Identify which cell holds the provided text, then report its (x, y) central coordinate. 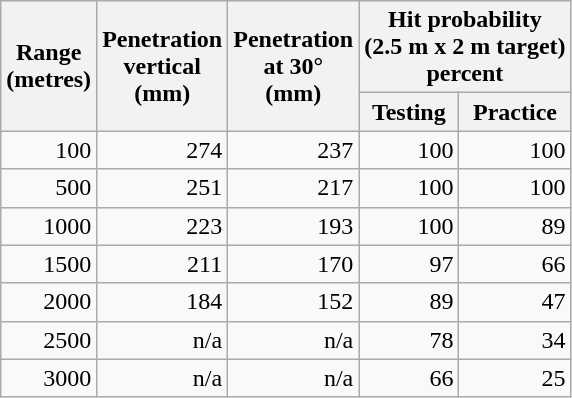
184 (162, 302)
217 (294, 188)
1500 (49, 264)
170 (294, 264)
Practice (515, 112)
2000 (49, 302)
237 (294, 150)
25 (515, 378)
Penetration vertical(mm) (162, 66)
34 (515, 340)
Testing (409, 112)
2500 (49, 340)
97 (409, 264)
211 (162, 264)
500 (49, 188)
Hit probability (2.5 m x 2 m target)percent (465, 47)
3000 (49, 378)
274 (162, 150)
193 (294, 226)
152 (294, 302)
223 (162, 226)
78 (409, 340)
1000 (49, 226)
47 (515, 302)
251 (162, 188)
Penetration at 30°(mm) (294, 66)
Range(metres) (49, 66)
